Determine the (X, Y) coordinate at the center of the cell enclosing the given text.  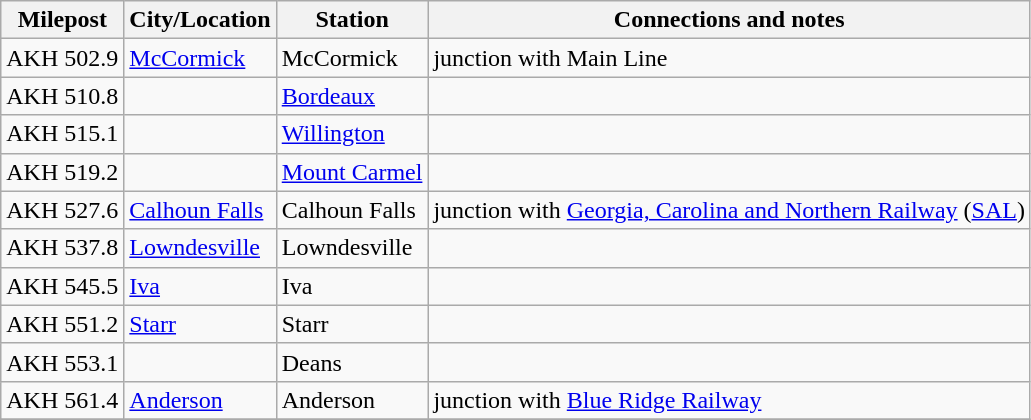
Bordeaux (352, 96)
AKH 553.1 (62, 362)
Mount Carmel (352, 172)
junction with Blue Ridge Railway (730, 400)
AKH 537.8 (62, 248)
junction with Georgia, Carolina and Northern Railway (SAL) (730, 210)
junction with Main Line (730, 58)
AKH 510.8 (62, 96)
AKH 502.9 (62, 58)
Milepost (62, 20)
AKH 545.5 (62, 286)
AKH 527.6 (62, 210)
Willington (352, 134)
AKH 519.2 (62, 172)
Connections and notes (730, 20)
AKH 551.2 (62, 324)
AKH 515.1 (62, 134)
Station (352, 20)
Deans (352, 362)
AKH 561.4 (62, 400)
City/Location (200, 20)
